Capture the cell that displays the provided text and extract its (x, y) central coordinate. 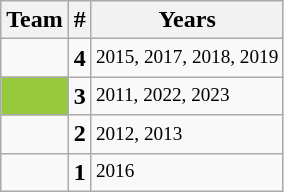
2011, 2022, 2023 (187, 96)
2015, 2017, 2018, 2019 (187, 58)
4 (80, 58)
1 (80, 172)
Team (35, 20)
2 (80, 134)
2012, 2013 (187, 134)
Years (187, 20)
2016 (187, 172)
3 (80, 96)
# (80, 20)
